Return (x, y) of the center of cell containing provided text 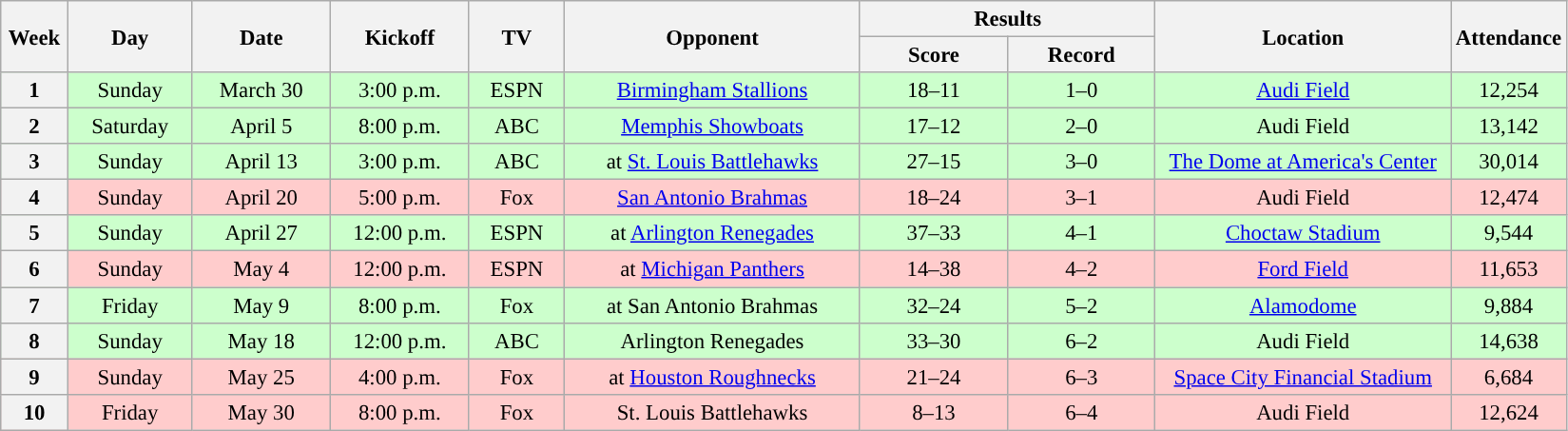
Location (1303, 36)
33–30 (934, 341)
11,653 (1509, 269)
May 30 (261, 412)
St. Louis Battlehawks (713, 412)
Day (129, 36)
at Arlington Renegades (713, 233)
12,254 (1509, 90)
at Michigan Panthers (713, 269)
April 13 (261, 162)
3–0 (1082, 162)
1–0 (1082, 90)
Results (1008, 19)
9,544 (1509, 233)
Kickoff (400, 36)
3–1 (1082, 198)
Space City Financial Stadium (1303, 377)
9,884 (1509, 305)
12,624 (1509, 412)
1 (34, 90)
at St. Louis Battlehawks (713, 162)
6–2 (1082, 341)
Birmingham Stallions (713, 90)
8 (34, 341)
Memphis Showboats (713, 127)
10 (34, 412)
Attendance (1509, 36)
4:00 p.m. (400, 377)
May 9 (261, 305)
13,142 (1509, 127)
21–24 (934, 377)
14–38 (934, 269)
5 (34, 233)
Ford Field (1303, 269)
6 (34, 269)
6,684 (1509, 377)
Choctaw Stadium (1303, 233)
12,474 (1509, 198)
8–13 (934, 412)
27–15 (934, 162)
9 (34, 377)
Week (34, 36)
2–0 (1082, 127)
at Houston Roughnecks (713, 377)
April 20 (261, 198)
May 25 (261, 377)
30,014 (1509, 162)
37–33 (934, 233)
5–2 (1082, 305)
4–2 (1082, 269)
May 4 (261, 269)
March 30 (261, 90)
18–11 (934, 90)
6–3 (1082, 377)
Alamodome (1303, 305)
April 5 (261, 127)
18–24 (934, 198)
April 27 (261, 233)
The Dome at America's Center (1303, 162)
at San Antonio Brahmas (713, 305)
TV (517, 36)
Score (934, 55)
6–4 (1082, 412)
5:00 p.m. (400, 198)
Arlington Renegades (713, 341)
San Antonio Brahmas (713, 198)
4–1 (1082, 233)
4 (34, 198)
Record (1082, 55)
Saturday (129, 127)
32–24 (934, 305)
Opponent (713, 36)
17–12 (934, 127)
7 (34, 305)
May 18 (261, 341)
2 (34, 127)
Date (261, 36)
3 (34, 162)
14,638 (1509, 341)
